Detect which cell encompasses the target text, then output its [X, Y] center coordinate. 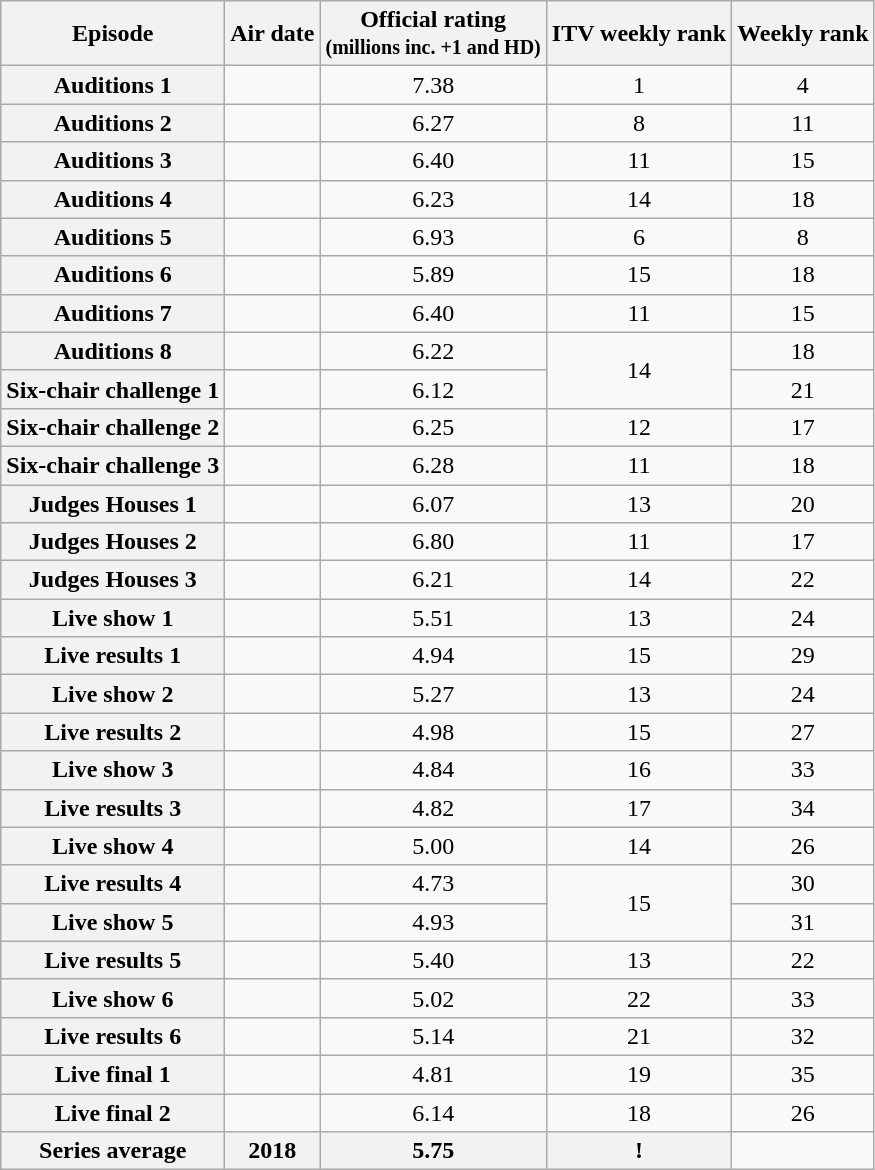
Auditions 4 [113, 199]
31 [803, 922]
Auditions 7 [113, 313]
6.80 [433, 542]
Live results 3 [113, 808]
Judges Houses 3 [113, 580]
Episode [113, 34]
Judges Houses 2 [113, 542]
Auditions 2 [113, 123]
Judges Houses 1 [113, 503]
! [638, 1151]
2018 [272, 1151]
30 [803, 884]
16 [638, 770]
6.25 [433, 427]
5.27 [433, 694]
Live results 4 [113, 884]
Live show 4 [113, 846]
Six-chair challenge 3 [113, 465]
6.14 [433, 1113]
5.00 [433, 846]
Six-chair challenge 2 [113, 427]
Weekly rank [803, 34]
6.07 [433, 503]
Auditions 1 [113, 85]
32 [803, 1036]
Live show 3 [113, 770]
6.21 [433, 580]
6.12 [433, 389]
4.93 [433, 922]
4.73 [433, 884]
Six-chair challenge 1 [113, 389]
6.28 [433, 465]
4.94 [433, 656]
Auditions 8 [113, 351]
Auditions 5 [113, 237]
Official rating(millions inc. +1 and HD) [433, 34]
Air date [272, 34]
34 [803, 808]
6.23 [433, 199]
4.82 [433, 808]
Live results 5 [113, 960]
6.93 [433, 237]
Live show 5 [113, 922]
Live results 6 [113, 1036]
5.75 [433, 1151]
Live results 2 [113, 732]
4.98 [433, 732]
5.02 [433, 998]
Series average [113, 1151]
ITV weekly rank [638, 34]
6 [638, 237]
20 [803, 503]
27 [803, 732]
Live show 6 [113, 998]
Live final 1 [113, 1074]
5.89 [433, 275]
35 [803, 1074]
5.40 [433, 960]
4 [803, 85]
7.38 [433, 85]
Live show 1 [113, 618]
6.22 [433, 351]
5.14 [433, 1036]
Live results 1 [113, 656]
4.81 [433, 1074]
Live show 2 [113, 694]
6.27 [433, 123]
Live final 2 [113, 1113]
Auditions 3 [113, 161]
12 [638, 427]
29 [803, 656]
Auditions 6 [113, 275]
19 [638, 1074]
4.84 [433, 770]
5.51 [433, 618]
1 [638, 85]
